From the cell containing the given text, extract its center point as (X, Y) coordinate. 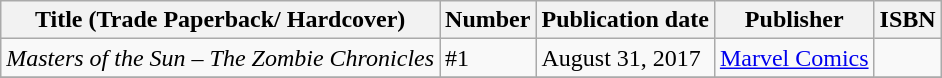
Publication date (625, 20)
Masters of the Sun – The Zombie Chronicles (220, 58)
Title (Trade Paperback/ Hardcover) (220, 20)
Number (488, 20)
Marvel Comics (794, 58)
#1 (488, 58)
August 31, 2017 (625, 58)
Publisher (794, 20)
ISBN (908, 20)
